Search for the cell housing the specified text and yield its (x, y) center coordinate. 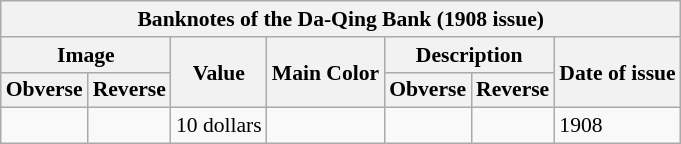
Image (86, 55)
Value (219, 72)
Banknotes of the Da-Qing Bank (1908 issue) (341, 19)
Date of issue (617, 72)
1908 (617, 126)
Description (469, 55)
10 dollars (219, 126)
Main Color (326, 72)
